For the text-containing cell, return its midpoint in [x, y] coordinate format. 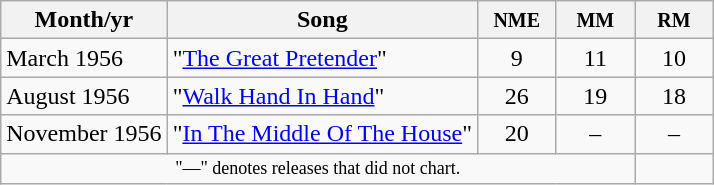
NME [516, 20]
"—" denotes releases that did not chart. [318, 168]
November 1956 [84, 134]
9 [516, 58]
August 1956 [84, 96]
26 [516, 96]
10 [674, 58]
20 [516, 134]
MM [596, 20]
March 1956 [84, 58]
"In The Middle Of The House" [322, 134]
19 [596, 96]
Month/yr [84, 20]
"Walk Hand In Hand" [322, 96]
RM [674, 20]
Song [322, 20]
18 [674, 96]
"The Great Pretender" [322, 58]
11 [596, 58]
